From the cell containing the given text, extract its center point as [X, Y] coordinate. 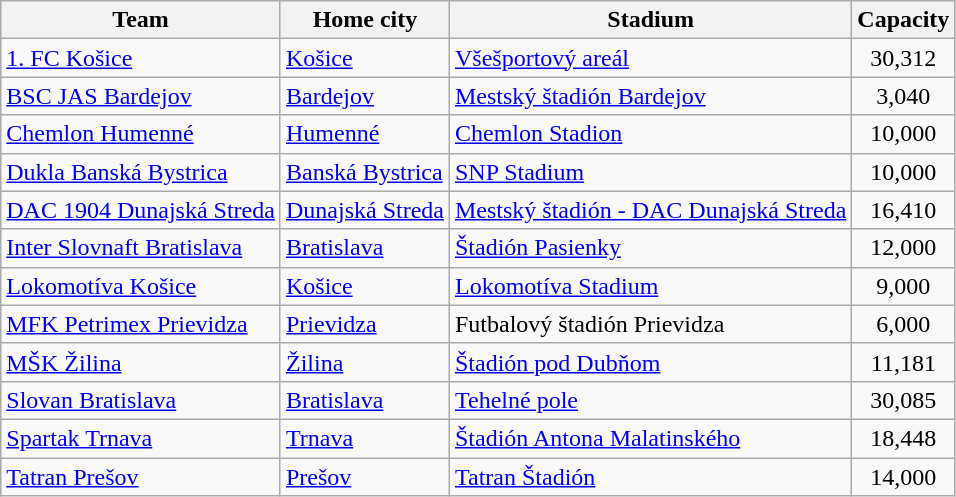
Team [141, 20]
Dunajská Streda [364, 210]
Prešov [364, 477]
1. FC Košice [141, 58]
BSC JAS Bardejov [141, 96]
Štadión pod Dubňom [650, 362]
Štadión Antona Malatinského [650, 438]
Dukla Banská Bystrica [141, 172]
DAC 1904 Dunajská Streda [141, 210]
MŠK Žilina [141, 362]
Mestský štadión - DAC Dunajská Streda [650, 210]
12,000 [904, 248]
Inter Slovnaft Bratislava [141, 248]
Bardejov [364, 96]
Lokomotíva Košice [141, 286]
Chemlon Stadion [650, 134]
Banská Bystrica [364, 172]
14,000 [904, 477]
Prievidza [364, 324]
Tatran Štadión [650, 477]
Štadión Pasienky [650, 248]
18,448 [904, 438]
Mestský štadión Bardejov [650, 96]
16,410 [904, 210]
Chemlon Humenné [141, 134]
Lokomotíva Stadium [650, 286]
30,085 [904, 400]
Žilina [364, 362]
Stadium [650, 20]
Tehelné pole [650, 400]
Capacity [904, 20]
30,312 [904, 58]
Slovan Bratislava [141, 400]
Home city [364, 20]
Humenné [364, 134]
Spartak Trnava [141, 438]
3,040 [904, 96]
SNP Stadium [650, 172]
Trnava [364, 438]
MFK Petrimex Prievidza [141, 324]
Všešportový areál [650, 58]
6,000 [904, 324]
Tatran Prešov [141, 477]
9,000 [904, 286]
Futbalový štadión Prievidza [650, 324]
11,181 [904, 362]
